Locate the cell with the specified text and output its (X, Y) center coordinate. 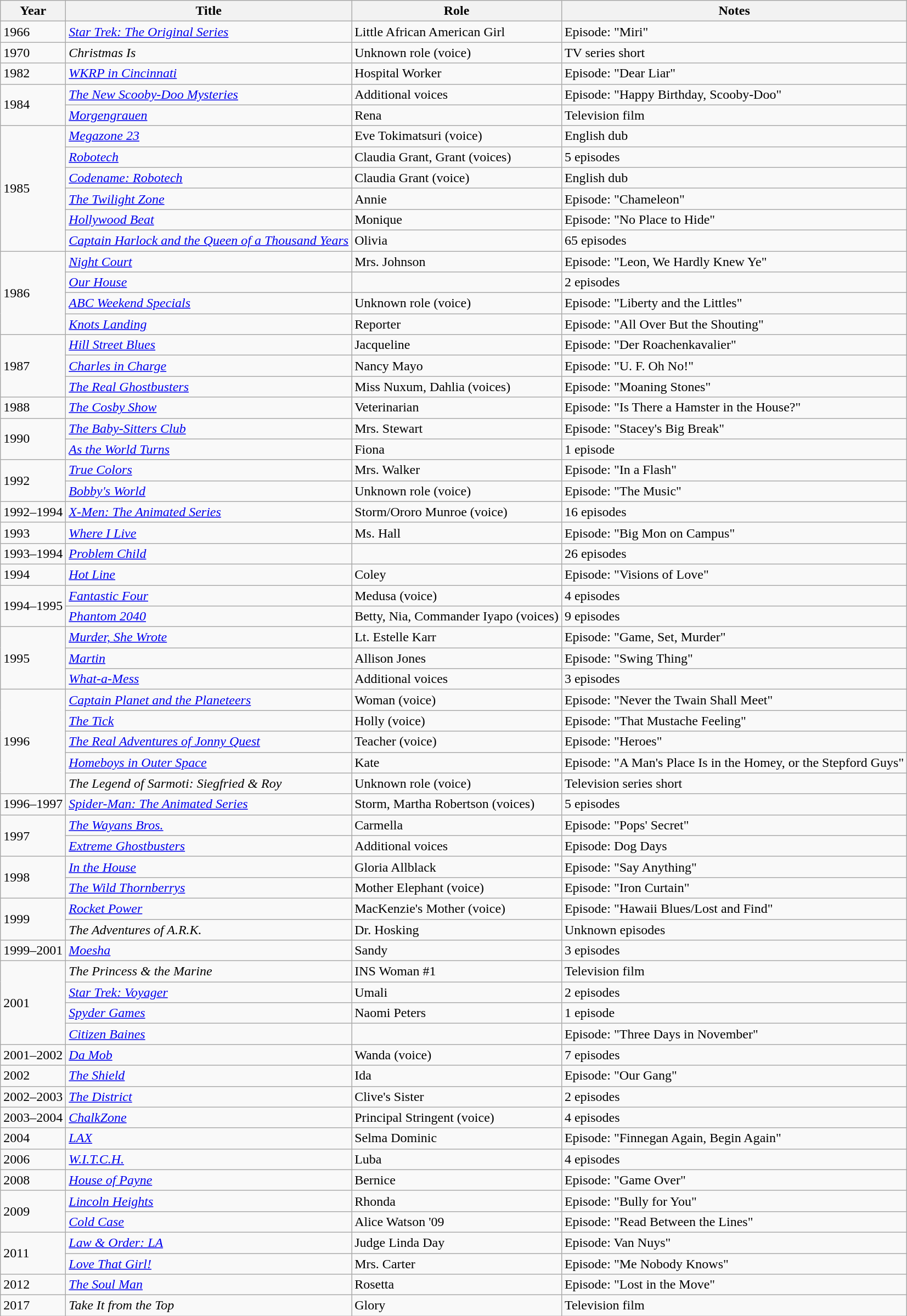
16 episodes (734, 512)
1998 (33, 877)
Role (457, 11)
Star Trek: The Original Series (209, 32)
Coley (457, 574)
1995 (33, 658)
Codename: Robotech (209, 178)
Rosetta (457, 1285)
Episode: "Iron Curtain" (734, 888)
Olivia (457, 240)
Medusa (voice) (457, 595)
2002 (33, 1076)
2008 (33, 1180)
Episode: "Game Over" (734, 1180)
Luba (457, 1159)
Episode: "Never the Twain Shall Meet" (734, 700)
7 episodes (734, 1055)
Our House (209, 283)
Episode: "Leon, We Hardly Knew Ye" (734, 262)
1996 (33, 742)
Episode: "That Mustache Feeling" (734, 721)
Extreme Ghostbusters (209, 846)
W.I.T.C.H. (209, 1159)
Episode: "Moaning Stones" (734, 387)
Law & Order: LA (209, 1242)
Episode: "Big Mon on Campus" (734, 533)
The Cosby Show (209, 408)
1996–1997 (33, 804)
Christmas Is (209, 53)
INS Woman #1 (457, 972)
Fantastic Four (209, 595)
Citizen Baines (209, 1034)
Principal Stringent (voice) (457, 1117)
2009 (33, 1211)
Annie (457, 199)
Robotech (209, 157)
Rocket Power (209, 908)
Cold Case (209, 1222)
Where I Live (209, 533)
MacKenzie's Mother (voice) (457, 908)
1987 (33, 366)
Jacqueline (457, 345)
The Wayans Bros. (209, 825)
The Wild Thornberrys (209, 888)
Episode: "Liberty and the Littles" (734, 303)
Nancy Mayo (457, 366)
Selma Dominic (457, 1138)
1982 (33, 74)
The Real Adventures of Jonny Quest (209, 742)
Betty, Nia, Commander Iyapo (voices) (457, 617)
1992–1994 (33, 512)
Episode: "Pops' Secret" (734, 825)
Episode: "Is There a Hamster in the House?" (734, 408)
The Real Ghostbusters (209, 387)
The Princess & the Marine (209, 972)
1999–2001 (33, 951)
Episode: "Finnegan Again, Begin Again" (734, 1138)
Love That Girl! (209, 1263)
1985 (33, 188)
The Legend of Sarmoti: Siegfried & Roy (209, 783)
Night Court (209, 262)
Knots Landing (209, 324)
Episode: "Three Days in November" (734, 1034)
Notes (734, 11)
1970 (33, 53)
Little African American Girl (457, 32)
Naomi Peters (457, 1013)
1993–1994 (33, 553)
Mother Elephant (voice) (457, 888)
1990 (33, 439)
Mrs. Walker (457, 470)
Episode: "U. F. Oh No!" (734, 366)
House of Payne (209, 1180)
LAX (209, 1138)
Woman (voice) (457, 700)
1988 (33, 408)
Holly (voice) (457, 721)
Episode: "Me Nobody Knows" (734, 1263)
Morgengrauen (209, 115)
Episode: "Stacey's Big Break" (734, 428)
Episode: "Lost in the Move" (734, 1285)
Charles in Charge (209, 366)
Episode: "Our Gang" (734, 1076)
Bobby's World (209, 491)
The New Scooby-Doo Mysteries (209, 94)
Episode: "Read Between the Lines" (734, 1222)
TV series short (734, 53)
The Baby-Sitters Club (209, 428)
Rhonda (457, 1201)
True Colors (209, 470)
Spyder Games (209, 1013)
Hot Line (209, 574)
The Twilight Zone (209, 199)
Megazone 23 (209, 136)
ChalkZone (209, 1117)
1993 (33, 533)
Homeboys in Outer Space (209, 763)
Episode: "Say Anything" (734, 867)
Episode: "The Music" (734, 491)
Monique (457, 219)
Phantom 2040 (209, 617)
Episode: "Visions of Love" (734, 574)
Episode: "Dear Liar" (734, 74)
WKRP in Cincinnati (209, 74)
ABC Weekend Specials (209, 303)
Television series short (734, 783)
Alice Watson '09 (457, 1222)
Fiona (457, 449)
Teacher (voice) (457, 742)
1997 (33, 835)
The Soul Man (209, 1285)
Episode: "Heroes" (734, 742)
1994–1995 (33, 606)
2004 (33, 1138)
Mrs. Johnson (457, 262)
Episode: "Game, Set, Murder" (734, 637)
1984 (33, 105)
1999 (33, 919)
Problem Child (209, 553)
As the World Turns (209, 449)
2002–2003 (33, 1097)
Mrs. Carter (457, 1263)
Episode: "No Place to Hide" (734, 219)
Carmella (457, 825)
Episode: "Swing Thing" (734, 658)
Veterinarian (457, 408)
What-a-Mess (209, 679)
Captain Harlock and the Queen of a Thousand Years (209, 240)
Rena (457, 115)
2006 (33, 1159)
Captain Planet and the Planeteers (209, 700)
Gloria Allblack (457, 867)
26 episodes (734, 553)
Miss Nuxum, Dahlia (voices) (457, 387)
Claudia Grant, Grant (voices) (457, 157)
Da Mob (209, 1055)
Episode: "Happy Birthday, Scooby-Doo" (734, 94)
65 episodes (734, 240)
1994 (33, 574)
Year (33, 11)
The Adventures of A.R.K. (209, 930)
Kate (457, 763)
Bernice (457, 1180)
Episode: "A Man's Place Is in the Homey, or the Stepford Guys" (734, 763)
Moesha (209, 951)
Episode: "Miri" (734, 32)
Umali (457, 992)
Judge Linda Day (457, 1242)
Eve Tokimatsuri (voice) (457, 136)
The District (209, 1097)
Title (209, 11)
Lincoln Heights (209, 1201)
Murder, She Wrote (209, 637)
The Tick (209, 721)
Hill Street Blues (209, 345)
2017 (33, 1306)
1986 (33, 293)
Sandy (457, 951)
Allison Jones (457, 658)
Ida (457, 1076)
The Shield (209, 1076)
1966 (33, 32)
Martin (209, 658)
Storm, Martha Robertson (voices) (457, 804)
2001–2002 (33, 1055)
Ms. Hall (457, 533)
9 episodes (734, 617)
Lt. Estelle Karr (457, 637)
Episode: Dog Days (734, 846)
Glory (457, 1306)
Spider-Man: The Animated Series (209, 804)
Hollywood Beat (209, 219)
2011 (33, 1253)
Episode: "Hawaii Blues/Lost and Find" (734, 908)
Episode: "In a Flash" (734, 470)
Claudia Grant (voice) (457, 178)
Clive's Sister (457, 1097)
Reporter (457, 324)
Episode: "All Over But the Shouting" (734, 324)
Wanda (voice) (457, 1055)
Episode: "Der Roachenkavalier" (734, 345)
Take It from the Top (209, 1306)
2012 (33, 1285)
Episode: Van Nuys" (734, 1242)
Hospital Worker (457, 74)
Mrs. Stewart (457, 428)
Storm/Ororo Munroe (voice) (457, 512)
Episode: "Chameleon" (734, 199)
Unknown episodes (734, 930)
2001 (33, 1003)
In the House (209, 867)
Star Trek: Voyager (209, 992)
2003–2004 (33, 1117)
Dr. Hosking (457, 930)
1992 (33, 481)
Episode: "Bully for You" (734, 1201)
X-Men: The Animated Series (209, 512)
